For the text-containing cell, return its midpoint in [x, y] coordinate format. 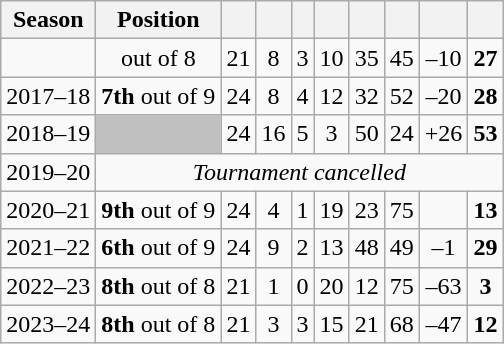
19 [332, 210]
32 [366, 96]
0 [302, 286]
10 [332, 58]
15 [332, 324]
2022–23 [48, 286]
35 [366, 58]
2021–22 [48, 248]
–63 [444, 286]
Position [158, 20]
53 [486, 134]
50 [366, 134]
–47 [444, 324]
Season [48, 20]
29 [486, 248]
–10 [444, 58]
Tournament cancelled [300, 172]
48 [366, 248]
+26 [444, 134]
20 [332, 286]
9 [274, 248]
52 [402, 96]
16 [274, 134]
9th out of 9 [158, 210]
2 [302, 248]
23 [366, 210]
45 [402, 58]
28 [486, 96]
2023–24 [48, 324]
–1 [444, 248]
2017–18 [48, 96]
2018–19 [48, 134]
2020–21 [48, 210]
5 [302, 134]
49 [402, 248]
27 [486, 58]
–20 [444, 96]
out of 8 [158, 58]
6th out of 9 [158, 248]
68 [402, 324]
2019–20 [48, 172]
7th out of 9 [158, 96]
